Capture the cell that displays the provided text and extract its [x, y] central coordinate. 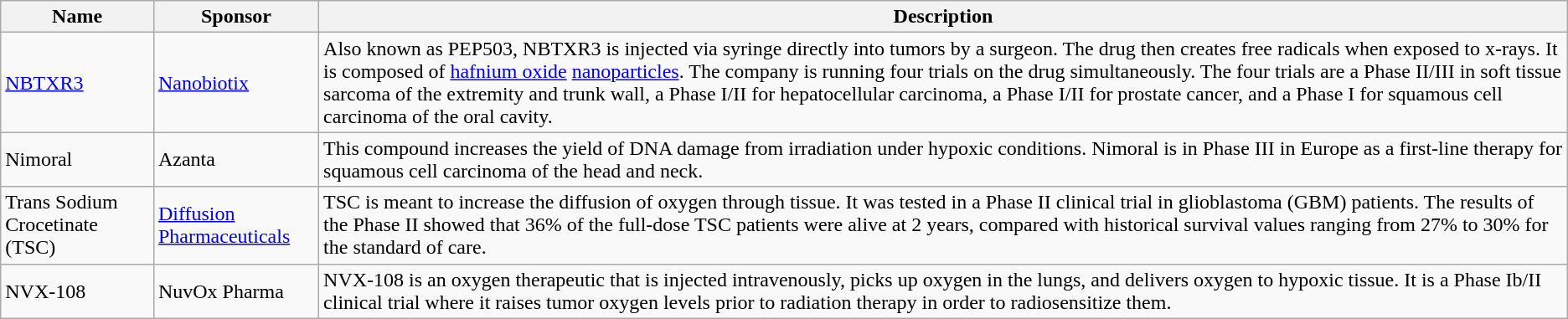
Description [943, 17]
Diffusion Pharmaceuticals [236, 225]
Trans Sodium Crocetinate (TSC) [77, 225]
Nanobiotix [236, 82]
Sponsor [236, 17]
NVX-108 [77, 291]
Name [77, 17]
NBTXR3 [77, 82]
Azanta [236, 159]
Nimoral [77, 159]
NuvOx Pharma [236, 291]
